Search for the cell housing the specified text and yield its (X, Y) center coordinate. 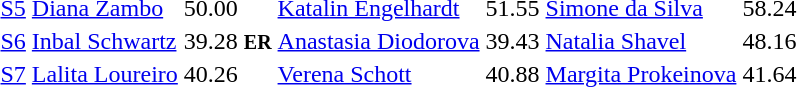
Inbal Schwartz (104, 41)
39.28 ER (228, 41)
Anastasia Diodorova (378, 41)
Natalia Shavel (641, 41)
39.43 (512, 41)
